Find where the given text appears and provide that cell's center as [x, y] coordinate. 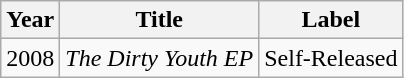
The Dirty Youth EP [160, 58]
Label [331, 20]
Year [30, 20]
Title [160, 20]
2008 [30, 58]
Self-Released [331, 58]
